Detect which cell encompasses the target text, then output its [x, y] center coordinate. 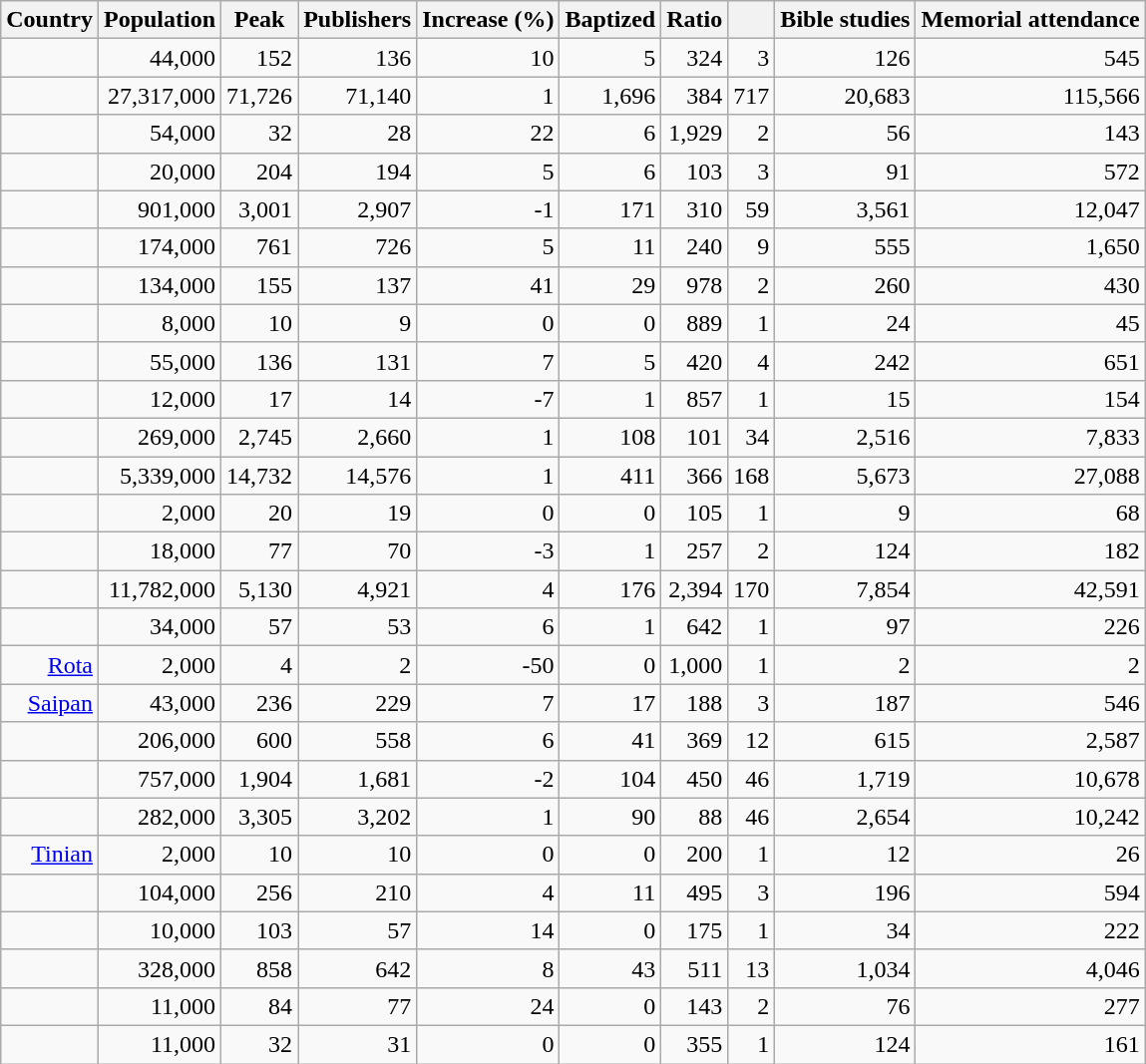
310 [694, 209]
546 [1030, 703]
15 [846, 399]
430 [1030, 285]
134,000 [160, 285]
29 [610, 285]
161 [1030, 1044]
200 [694, 855]
324 [694, 58]
229 [357, 703]
-50 [489, 665]
14,732 [259, 476]
369 [694, 741]
42,591 [1030, 589]
20,000 [160, 172]
594 [1030, 892]
71,726 [259, 96]
171 [610, 209]
857 [694, 399]
1,000 [694, 665]
71,140 [357, 96]
7,833 [1030, 437]
4,921 [357, 589]
236 [259, 703]
269,000 [160, 437]
978 [694, 285]
19 [357, 514]
43 [610, 968]
31 [357, 1044]
90 [610, 817]
Ratio [694, 20]
3,001 [259, 209]
8 [489, 968]
105 [694, 514]
651 [1030, 361]
5,339,000 [160, 476]
196 [846, 892]
18,000 [160, 551]
Baptized [610, 20]
204 [259, 172]
5,673 [846, 476]
76 [846, 1006]
14,576 [357, 476]
256 [259, 892]
4,046 [1030, 968]
366 [694, 476]
858 [259, 968]
277 [1030, 1006]
70 [357, 551]
717 [752, 96]
55,000 [160, 361]
Publishers [357, 20]
54,000 [160, 134]
20 [259, 514]
1,719 [846, 779]
260 [846, 285]
104 [610, 779]
8,000 [160, 323]
240 [694, 247]
5,130 [259, 589]
545 [1030, 58]
44,000 [160, 58]
210 [357, 892]
176 [610, 589]
12,000 [160, 399]
59 [752, 209]
257 [694, 551]
2,745 [259, 437]
Country [50, 20]
600 [259, 741]
Saipan [50, 703]
615 [846, 741]
384 [694, 96]
Increase (%) [489, 20]
1,681 [357, 779]
7,854 [846, 589]
11,782,000 [160, 589]
88 [694, 817]
115,566 [1030, 96]
152 [259, 58]
43,000 [160, 703]
27,088 [1030, 476]
2,654 [846, 817]
188 [694, 703]
108 [610, 437]
10,000 [160, 930]
28 [357, 134]
168 [752, 476]
2,516 [846, 437]
12,047 [1030, 209]
1,650 [1030, 247]
355 [694, 1044]
91 [846, 172]
2,587 [1030, 741]
761 [259, 247]
Peak [259, 20]
13 [752, 968]
495 [694, 892]
511 [694, 968]
101 [694, 437]
-3 [489, 551]
10,242 [1030, 817]
206,000 [160, 741]
555 [846, 247]
34,000 [160, 627]
757,000 [160, 779]
-7 [489, 399]
53 [357, 627]
-2 [489, 779]
Bible studies [846, 20]
174,000 [160, 247]
56 [846, 134]
3,202 [357, 817]
558 [357, 741]
137 [357, 285]
84 [259, 1006]
-1 [489, 209]
22 [489, 134]
Memorial attendance [1030, 20]
726 [357, 247]
20,683 [846, 96]
1,904 [259, 779]
889 [694, 323]
182 [1030, 551]
68 [1030, 514]
104,000 [160, 892]
Rota [50, 665]
26 [1030, 855]
2,660 [357, 437]
1,034 [846, 968]
175 [694, 930]
226 [1030, 627]
187 [846, 703]
3,561 [846, 209]
572 [1030, 172]
126 [846, 58]
27,317,000 [160, 96]
901,000 [160, 209]
Tinian [50, 855]
328,000 [160, 968]
222 [1030, 930]
131 [357, 361]
194 [357, 172]
1,929 [694, 134]
154 [1030, 399]
282,000 [160, 817]
3,305 [259, 817]
450 [694, 779]
97 [846, 627]
242 [846, 361]
411 [610, 476]
1,696 [610, 96]
10,678 [1030, 779]
2,394 [694, 589]
170 [752, 589]
2,907 [357, 209]
45 [1030, 323]
Population [160, 20]
155 [259, 285]
420 [694, 361]
